For the text-containing cell, return its midpoint in (x, y) coordinate format. 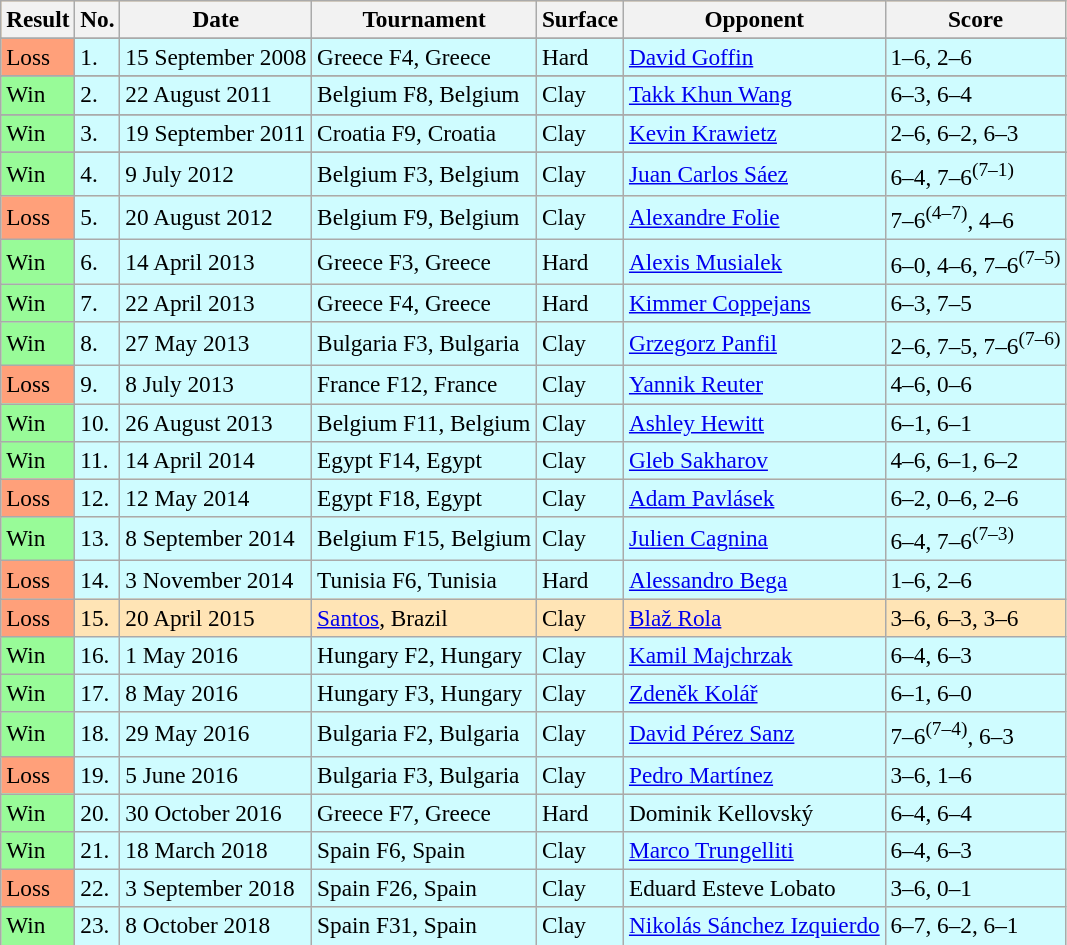
Yannik Reuter (755, 384)
17. (98, 693)
Hungary F2, Hungary (424, 655)
Julien Cagnina (755, 538)
Alexis Musialek (755, 261)
Spain F31, Spain (424, 926)
6–2, 0–6, 2–6 (976, 498)
Belgium F11, Belgium (424, 422)
Belgium F8, Belgium (424, 95)
Zdeněk Kolář (755, 693)
22 August 2011 (216, 95)
Hungary F3, Hungary (424, 693)
Spain F26, Spain (424, 888)
Bulgaria F2, Bulgaria (424, 734)
Pedro Martínez (755, 775)
9. (98, 384)
8 May 2016 (216, 693)
15. (98, 617)
3–6, 0–1 (976, 888)
14. (98, 579)
Egypt F14, Egypt (424, 460)
Date (216, 19)
6–4, 7–6(7–3) (976, 538)
30 October 2016 (216, 812)
14 April 2013 (216, 261)
2. (98, 95)
Kevin Krawietz (755, 133)
1 May 2016 (216, 655)
18. (98, 734)
15 September 2008 (216, 57)
Score (976, 19)
Alessandro Bega (755, 579)
4–6, 0–6 (976, 384)
20 August 2012 (216, 217)
22 April 2013 (216, 303)
12 May 2014 (216, 498)
8 October 2018 (216, 926)
Grzegorz Panfil (755, 343)
23. (98, 926)
Spain F6, Spain (424, 850)
Tournament (424, 19)
6–1, 6–1 (976, 422)
3. (98, 133)
No. (98, 19)
Nikolás Sánchez Izquierdo (755, 926)
Ashley Hewitt (755, 422)
Opponent (755, 19)
Dominik Kellovský (755, 812)
Juan Carlos Sáez (755, 173)
8. (98, 343)
Result (38, 19)
3 November 2014 (216, 579)
David Goffin (755, 57)
Belgium F15, Belgium (424, 538)
6–1, 6–0 (976, 693)
Greece F7, Greece (424, 812)
Egypt F18, Egypt (424, 498)
Takk Khun Wang (755, 95)
5 June 2016 (216, 775)
Croatia F9, Croatia (424, 133)
Tunisia F6, Tunisia (424, 579)
3 September 2018 (216, 888)
Kimmer Coppejans (755, 303)
6. (98, 261)
7–6(4–7), 4–6 (976, 217)
Marco Trungelliti (755, 850)
14 April 2014 (216, 460)
Gleb Sakharov (755, 460)
26 August 2013 (216, 422)
4–6, 6–1, 6–2 (976, 460)
6–3, 6–4 (976, 95)
Greece F3, Greece (424, 261)
6–3, 7–5 (976, 303)
3–6, 1–6 (976, 775)
3–6, 6–3, 3–6 (976, 617)
David Pérez Sanz (755, 734)
6–7, 6–2, 6–1 (976, 926)
11. (98, 460)
8 July 2013 (216, 384)
6–4, 7–6(7–1) (976, 173)
Eduard Esteve Lobato (755, 888)
Santos, Brazil (424, 617)
16. (98, 655)
2–6, 7–5, 7–6(7–6) (976, 343)
22. (98, 888)
2–6, 6–2, 6–3 (976, 133)
6–4, 6–4 (976, 812)
Kamil Majchrzak (755, 655)
Belgium F3, Belgium (424, 173)
4. (98, 173)
Alexandre Folie (755, 217)
6–0, 4–6, 7–6(7–5) (976, 261)
1. (98, 57)
Surface (580, 19)
9 July 2012 (216, 173)
France F12, France (424, 384)
7–6(7–4), 6–3 (976, 734)
Adam Pavlásek (755, 498)
21. (98, 850)
19 September 2011 (216, 133)
18 March 2018 (216, 850)
5. (98, 217)
10. (98, 422)
13. (98, 538)
8 September 2014 (216, 538)
7. (98, 303)
19. (98, 775)
12. (98, 498)
29 May 2016 (216, 734)
Blaž Rola (755, 617)
27 May 2013 (216, 343)
Belgium F9, Belgium (424, 217)
20. (98, 812)
20 April 2015 (216, 617)
